Determine the [X, Y] coordinate at the center of the cell enclosing the given text.  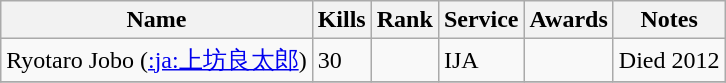
IJA [481, 60]
Notes [669, 20]
Service [481, 20]
Kills [342, 20]
Died 2012 [669, 60]
Awards [568, 20]
Ryotaro Jobo (:ja:上坊良太郎) [156, 60]
Name [156, 20]
30 [342, 60]
Rank [404, 20]
